Detect which cell encompasses the target text, then output its (X, Y) center coordinate. 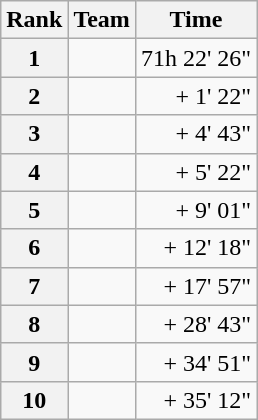
4 (34, 172)
5 (34, 210)
+ 1' 22" (196, 96)
71h 22' 26" (196, 58)
+ 17' 57" (196, 286)
Team (102, 20)
8 (34, 324)
7 (34, 286)
2 (34, 96)
+ 34' 51" (196, 362)
+ 35' 12" (196, 400)
10 (34, 400)
+ 4' 43" (196, 134)
+ 28' 43" (196, 324)
Time (196, 20)
Rank (34, 20)
6 (34, 248)
9 (34, 362)
+ 5' 22" (196, 172)
+ 9' 01" (196, 210)
1 (34, 58)
+ 12' 18" (196, 248)
3 (34, 134)
